Detect which cell encompasses the target text, then output its [x, y] center coordinate. 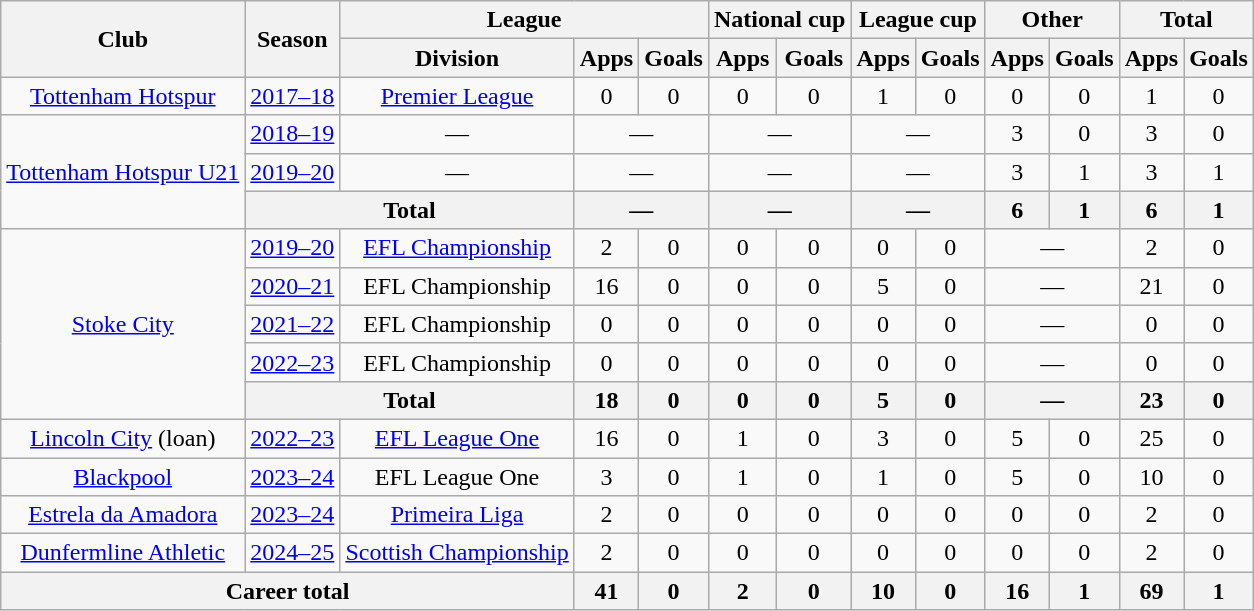
Division [457, 58]
25 [1151, 438]
69 [1151, 591]
Season [292, 39]
2020–21 [292, 286]
21 [1151, 286]
Lincoln City (loan) [123, 438]
Tottenham Hotspur [123, 96]
Estrela da Amadora [123, 515]
2018–19 [292, 134]
Premier League [457, 96]
Career total [288, 591]
2024–25 [292, 553]
Club [123, 39]
Dunfermline Athletic [123, 553]
Scottish Championship [457, 553]
2017–18 [292, 96]
41 [606, 591]
League [524, 20]
Primeira Liga [457, 515]
Stoke City [123, 324]
Other [1052, 20]
Blackpool [123, 477]
2021–22 [292, 324]
18 [606, 400]
23 [1151, 400]
League cup [918, 20]
Tottenham Hotspur U21 [123, 172]
National cup [779, 20]
